From the cell containing the given text, extract its center point as [x, y] coordinate. 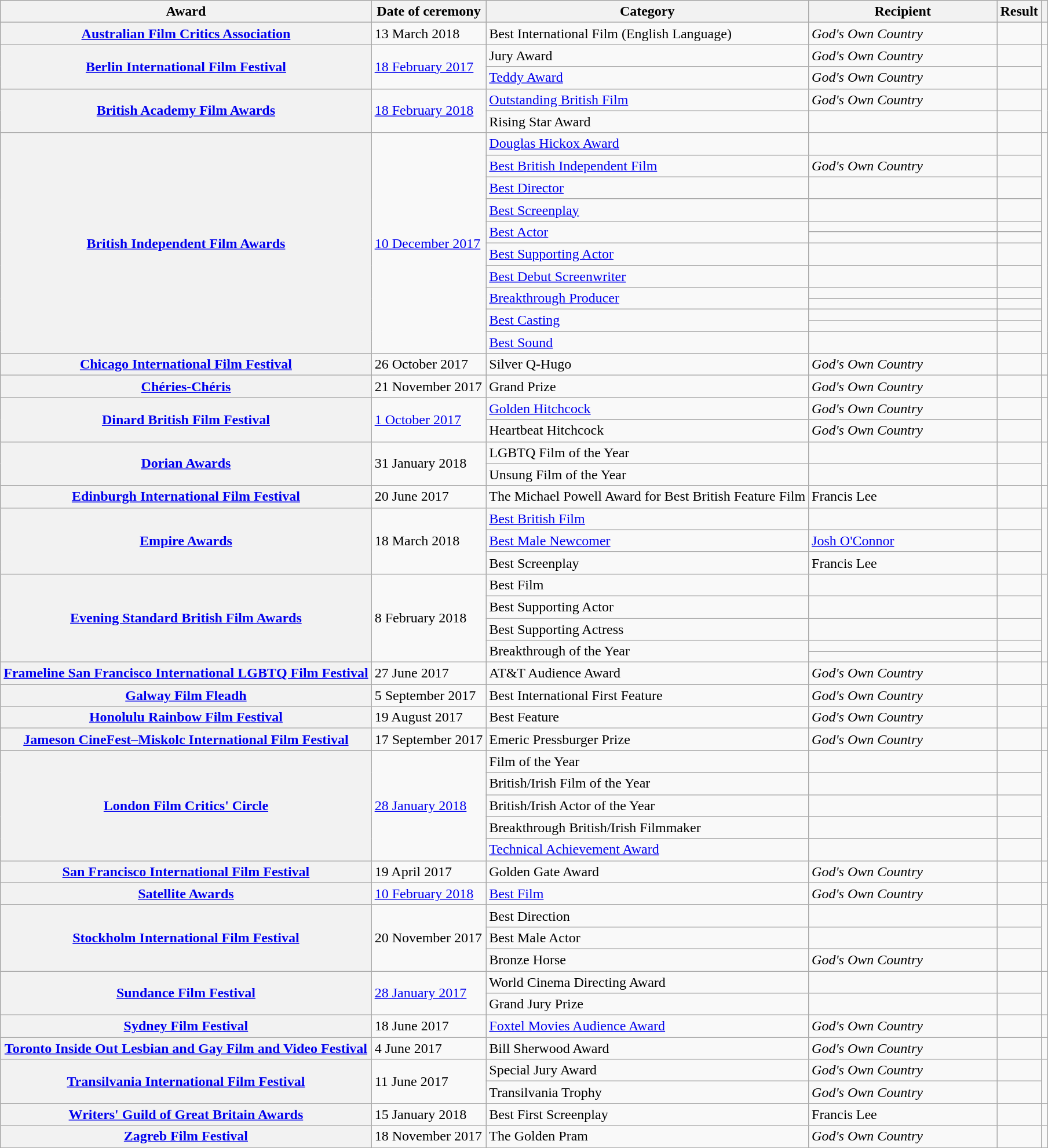
Special Jury Award [648, 1070]
Sydney Film Festival [186, 1026]
Chéries-Chéris [186, 387]
Bill Sherwood Award [648, 1048]
Best Feature [648, 717]
Breakthrough Producer [648, 298]
10 February 2018 [429, 894]
Recipient [903, 12]
19 August 2017 [429, 717]
Teddy Award [648, 78]
Outstanding British Film [648, 100]
Bronze Horse [648, 960]
Best British Film [648, 519]
Empire Awards [186, 541]
Emeric Pressburger Prize [648, 739]
Best First Screenplay [648, 1114]
4 June 2017 [429, 1048]
Unsung Film of the Year [648, 475]
Stockholm International Film Festival [186, 938]
31 January 2018 [429, 464]
Grand Prize [648, 387]
Josh O'Connor [903, 541]
The Michael Powell Award for Best British Feature Film [648, 497]
Edinburgh International Film Festival [186, 497]
13 March 2018 [429, 34]
20 June 2017 [429, 497]
World Cinema Directing Award [648, 982]
Category [648, 12]
San Francisco International Film Festival [186, 872]
Galway Film Fleadh [186, 695]
British/Irish Film of the Year [648, 783]
Date of ceremony [429, 12]
AT&T Audience Award [648, 673]
Best Direction [648, 916]
11 June 2017 [429, 1081]
Berlin International Film Festival [186, 67]
British Independent Film Awards [186, 243]
Best Debut Screenwriter [648, 276]
Dorian Awards [186, 464]
Best Casting [648, 320]
19 April 2017 [429, 872]
The Golden Pram [648, 1136]
Dinard British Film Festival [186, 420]
18 February 2017 [429, 67]
Technical Achievement Award [648, 850]
Best International Film (English Language) [648, 34]
Best Sound [648, 342]
Evening Standard British Film Awards [186, 618]
27 June 2017 [429, 673]
8 February 2018 [429, 618]
Silver Q-Hugo [648, 365]
18 June 2017 [429, 1026]
Foxtel Movies Audience Award [648, 1026]
Heartbeat Hitchcock [648, 431]
18 November 2017 [429, 1136]
28 January 2017 [429, 993]
Grand Jury Prize [648, 1004]
Jury Award [648, 56]
Golden Hitchcock [648, 409]
Douglas Hickox Award [648, 144]
Best Male Newcomer [648, 541]
Frameline San Francisco International LGBTQ Film Festival [186, 673]
18 February 2018 [429, 111]
LGBTQ Film of the Year [648, 453]
Best Male Actor [648, 938]
Award [186, 12]
Honolulu Rainbow Film Festival [186, 717]
British Academy Film Awards [186, 111]
Best British Independent Film [648, 166]
Writers' Guild of Great Britain Awards [186, 1114]
Golden Gate Award [648, 872]
17 September 2017 [429, 739]
Best International First Feature [648, 695]
Breakthrough British/Irish Filmmaker [648, 828]
21 November 2017 [429, 387]
1 October 2017 [429, 420]
Chicago International Film Festival [186, 365]
Rising Star Award [648, 122]
20 November 2017 [429, 938]
Satellite Awards [186, 894]
British/Irish Actor of the Year [648, 806]
Zagreb Film Festival [186, 1136]
10 December 2017 [429, 243]
Sundance Film Festival [186, 993]
Australian Film Critics Association [186, 34]
Breakthrough of the Year [648, 651]
Result [1019, 12]
15 January 2018 [429, 1114]
Transilvania Trophy [648, 1092]
Film of the Year [648, 761]
Transilvania International Film Festival [186, 1081]
Jameson CineFest–Miskolc International Film Festival [186, 739]
Best Actor [648, 232]
Best Director [648, 188]
London Film Critics' Circle [186, 806]
28 January 2018 [429, 806]
18 March 2018 [429, 541]
Toronto Inside Out Lesbian and Gay Film and Video Festival [186, 1048]
Best Supporting Actress [648, 629]
26 October 2017 [429, 365]
5 September 2017 [429, 695]
